Identify which cell holds the provided text, then report its [X, Y] central coordinate. 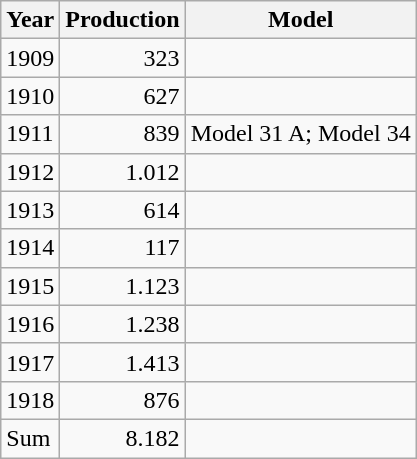
1918 [30, 400]
614 [122, 210]
1915 [30, 286]
Sum [30, 438]
8.182 [122, 438]
1910 [30, 96]
1911 [30, 134]
1912 [30, 172]
Year [30, 20]
323 [122, 58]
Production [122, 20]
Model [300, 20]
839 [122, 134]
1.413 [122, 362]
1913 [30, 210]
627 [122, 96]
876 [122, 400]
1.238 [122, 324]
1916 [30, 324]
1.012 [122, 172]
1917 [30, 362]
Model 31 A; Model 34 [300, 134]
1914 [30, 248]
117 [122, 248]
1909 [30, 58]
1.123 [122, 286]
